Determine the [X, Y] coordinate at the center of the cell enclosing the given text.  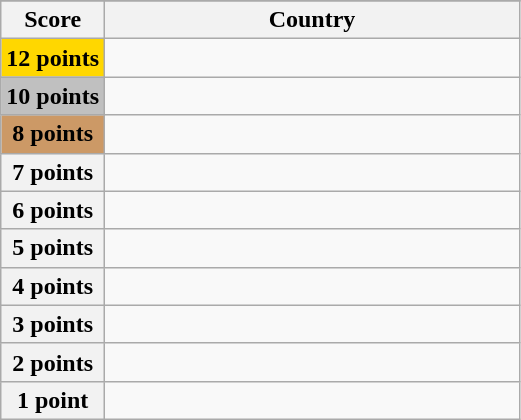
6 points [53, 210]
2 points [53, 362]
12 points [53, 58]
4 points [53, 286]
Score [53, 20]
10 points [53, 96]
1 point [53, 400]
8 points [53, 134]
3 points [53, 324]
Country [312, 20]
5 points [53, 248]
7 points [53, 172]
